For the text-containing cell, return its midpoint in (X, Y) coordinate format. 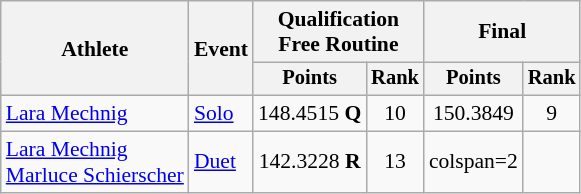
9 (552, 114)
150.3849 (474, 114)
142.3228 R (310, 162)
Lara Mechnig Marluce Schierscher (95, 162)
QualificationFree Routine (338, 32)
10 (395, 114)
Duet (221, 162)
Event (221, 48)
Solo (221, 114)
colspan=2 (474, 162)
Lara Mechnig (95, 114)
13 (395, 162)
148.4515 Q (310, 114)
Final (502, 32)
Athlete (95, 48)
